Search for the cell housing the specified text and yield its [x, y] center coordinate. 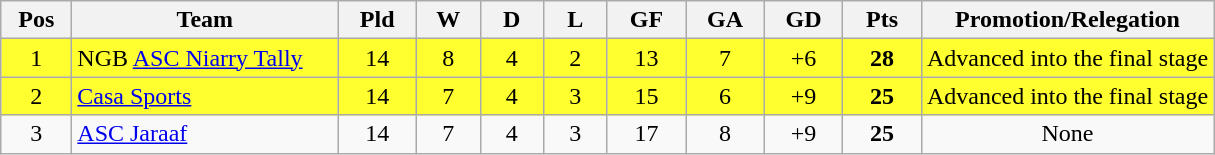
None [1067, 134]
NGB ASC Niarry Tally [205, 58]
6 [726, 96]
Pos [36, 20]
D [512, 20]
Promotion/Relegation [1067, 20]
Team [205, 20]
Casa Sports [205, 96]
15 [646, 96]
W [448, 20]
28 [882, 58]
13 [646, 58]
GF [646, 20]
L [576, 20]
1 [36, 58]
GA [726, 20]
+6 [804, 58]
Pts [882, 20]
ASC Jaraaf [205, 134]
GD [804, 20]
17 [646, 134]
Pld [378, 20]
